From the cell containing the given text, extract its center point as [x, y] coordinate. 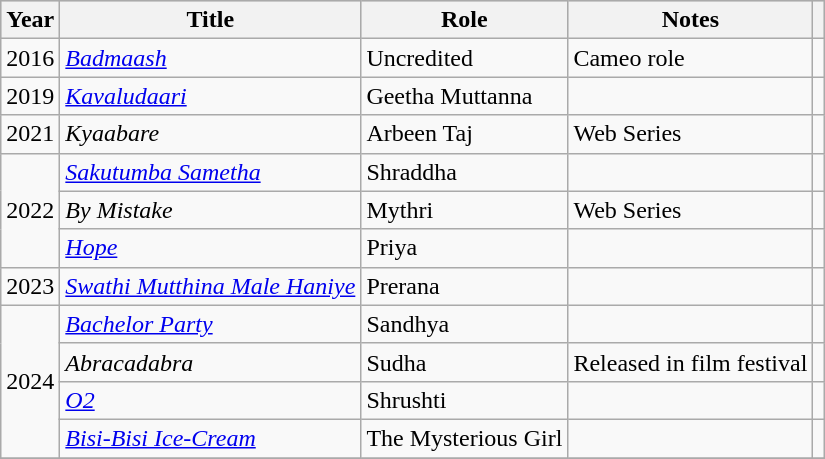
By Mistake [210, 210]
The Mysterious Girl [464, 438]
Shraddha [464, 172]
Sandhya [464, 324]
2022 [30, 210]
2021 [30, 134]
2016 [30, 58]
Notes [690, 20]
Abracadabra [210, 362]
Cameo role [690, 58]
Shrushti [464, 400]
Uncredited [464, 58]
Mythri [464, 210]
Kavaludaari [210, 96]
2024 [30, 381]
Kyaabare [210, 134]
Sudha [464, 362]
Prerana [464, 286]
Badmaash [210, 58]
Hope [210, 248]
Geetha Muttanna [464, 96]
Bachelor Party [210, 324]
Sakutumba Sametha [210, 172]
O2 [210, 400]
Year [30, 20]
Bisi-Bisi Ice-Cream [210, 438]
Released in film festival [690, 362]
Arbeen Taj [464, 134]
Swathi Mutthina Male Haniye [210, 286]
Priya [464, 248]
Title [210, 20]
Role [464, 20]
2023 [30, 286]
2019 [30, 96]
